For the text-containing cell, return its midpoint in [X, Y] coordinate format. 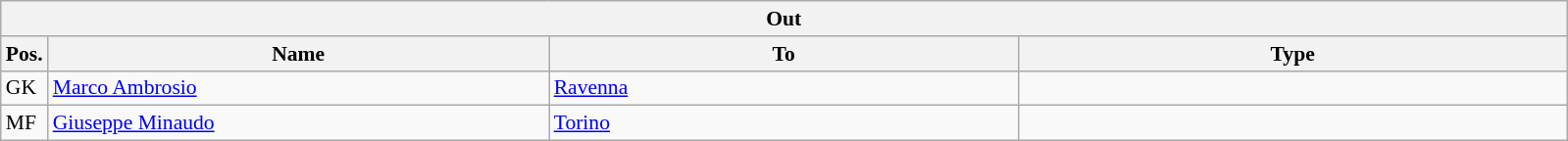
Giuseppe Minaudo [298, 123]
GK [25, 88]
Type [1292, 54]
Ravenna [784, 88]
To [784, 54]
MF [25, 123]
Name [298, 54]
Marco Ambrosio [298, 88]
Pos. [25, 54]
Out [784, 19]
Torino [784, 123]
